Search for the cell housing the specified text and yield its (x, y) center coordinate. 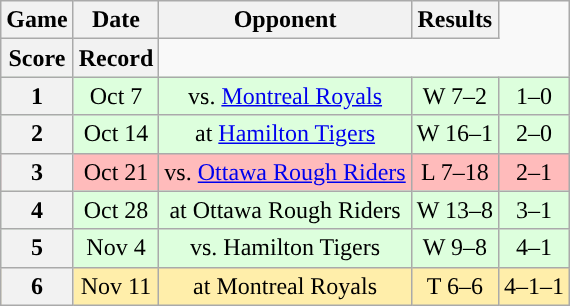
vs. Montreal Royals (285, 96)
Oct 28 (116, 210)
2–0 (534, 134)
at Montreal Royals (285, 286)
at Hamilton Tigers (285, 134)
1 (37, 96)
W 13–8 (454, 210)
3 (37, 172)
Oct 7 (116, 96)
Opponent (285, 20)
vs. Ottawa Rough Riders (285, 172)
4 (37, 210)
Record (116, 58)
Oct 21 (116, 172)
4–1 (534, 248)
Oct 14 (116, 134)
1–0 (534, 96)
L 7–18 (454, 172)
at Ottawa Rough Riders (285, 210)
2–1 (534, 172)
4–1–1 (534, 286)
Score (37, 58)
W 9–8 (454, 248)
5 (37, 248)
Results (454, 20)
Nov 4 (116, 248)
Game (37, 20)
2 (37, 134)
Date (116, 20)
6 (37, 286)
Nov 11 (116, 286)
T 6–6 (454, 286)
vs. Hamilton Tigers (285, 248)
W 16–1 (454, 134)
W 7–2 (454, 96)
3–1 (534, 210)
